Identify which cell holds the provided text, then report its (X, Y) central coordinate. 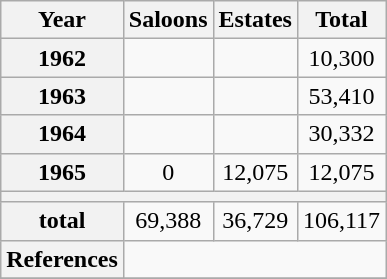
1965 (62, 172)
Total (341, 20)
10,300 (341, 58)
36,729 (255, 221)
53,410 (341, 96)
total (62, 221)
0 (168, 172)
69,388 (168, 221)
References (62, 259)
106,117 (341, 221)
Estates (255, 20)
1963 (62, 96)
30,332 (341, 134)
1964 (62, 134)
Year (62, 20)
1962 (62, 58)
Saloons (168, 20)
